For the text-containing cell, return its midpoint in [X, Y] coordinate format. 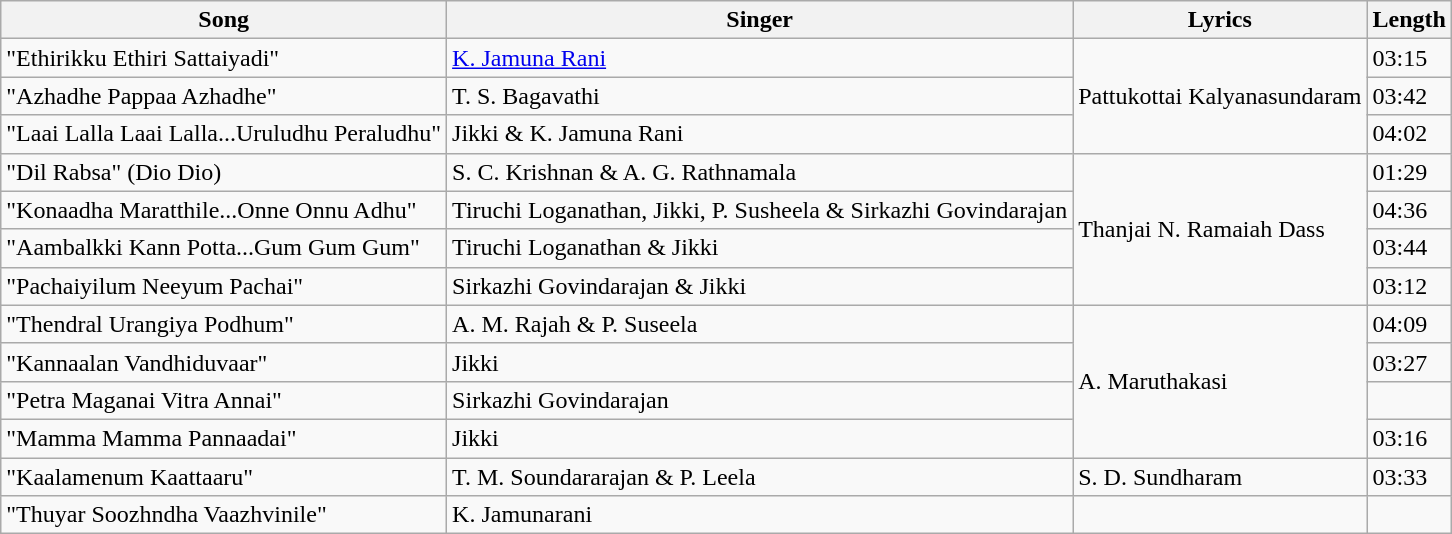
03:15 [1409, 58]
K. Jamuna Rani [760, 58]
"Azhadhe Pappaa Azhadhe" [224, 96]
A. Maruthakasi [1220, 381]
04:02 [1409, 134]
"Dil Rabsa" (Dio Dio) [224, 172]
A. M. Rajah & P. Suseela [760, 324]
Tiruchi Loganathan, Jikki, P. Susheela & Sirkazhi Govindarajan [760, 210]
Lyrics [1220, 20]
"Ethirikku Ethiri Sattaiyadi" [224, 58]
Thanjai N. Ramaiah Dass [1220, 229]
"Kaalamenum Kaattaaru" [224, 477]
04:36 [1409, 210]
03:33 [1409, 477]
Sirkazhi Govindarajan [760, 400]
Length [1409, 20]
"Pachaiyilum Neeyum Pachai" [224, 286]
T. S. Bagavathi [760, 96]
Pattukottai Kalyanasundaram [1220, 96]
S. D. Sundharam [1220, 477]
K. Jamunarani [760, 515]
04:09 [1409, 324]
Song [224, 20]
Tiruchi Loganathan & Jikki [760, 248]
"Laai Lalla Laai Lalla...Uruludhu Peraludhu" [224, 134]
"Petra Maganai Vitra Annai" [224, 400]
03:12 [1409, 286]
Sirkazhi Govindarajan & Jikki [760, 286]
03:27 [1409, 362]
"Aambalkki Kann Potta...Gum Gum Gum" [224, 248]
Singer [760, 20]
03:44 [1409, 248]
"Kannaalan Vandhiduvaar" [224, 362]
01:29 [1409, 172]
"Mamma Mamma Pannaadai" [224, 438]
"Konaadha Maratthile...Onne Onnu Adhu" [224, 210]
T. M. Soundararajan & P. Leela [760, 477]
"Thendral Urangiya Podhum" [224, 324]
Jikki & K. Jamuna Rani [760, 134]
03:16 [1409, 438]
S. C. Krishnan & A. G. Rathnamala [760, 172]
03:42 [1409, 96]
"Thuyar Soozhndha Vaazhvinile" [224, 515]
